Return the (x, y) coordinate for the center point of the cell that contains the specified text.  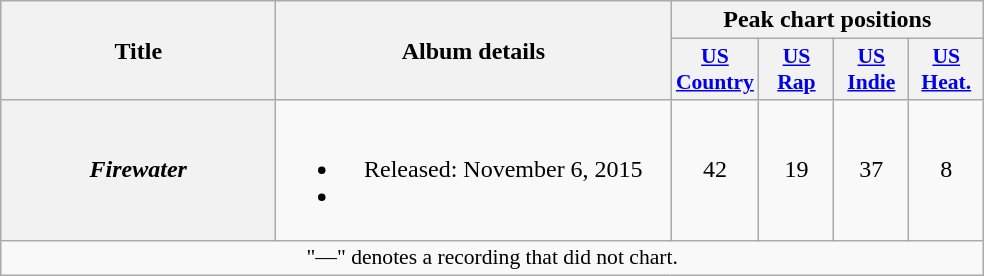
Released: November 6, 2015 (474, 170)
37 (872, 170)
Title (138, 50)
US Heat. (946, 70)
19 (796, 170)
US Rap (796, 70)
US Indie (872, 70)
Firewater (138, 170)
8 (946, 170)
US Country (715, 70)
Peak chart positions (828, 20)
42 (715, 170)
Album details (474, 50)
"—" denotes a recording that did not chart. (492, 258)
